Detect which cell encompasses the target text, then output its [X, Y] center coordinate. 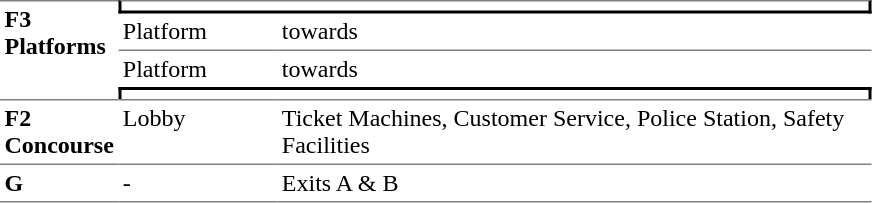
F2Concourse [59, 132]
Lobby [198, 132]
- [198, 184]
Exits A & B [574, 184]
F3Platforms [59, 50]
G [59, 184]
Ticket Machines, Customer Service, Police Station, Safety Facilities [574, 132]
